Provide the (x, y) coordinate of the cell's center where the given text is located.  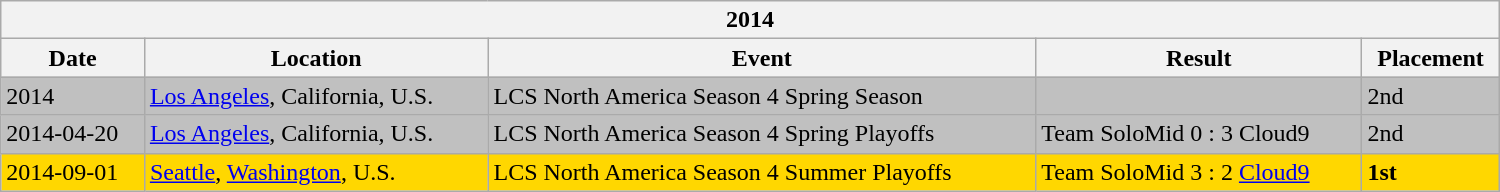
Event (762, 58)
2014-04-20 (73, 134)
Date (73, 58)
Result (1199, 58)
Team SoloMid 0 : 3 Cloud9 (1199, 134)
Team SoloMid 3 : 2 Cloud9 (1199, 172)
1st (1430, 172)
Seattle, Washington, U.S. (316, 172)
2014-09-01 (73, 172)
Location (316, 58)
LCS North America Season 4 Summer Playoffs (762, 172)
LCS North America Season 4 Spring Season (762, 96)
Placement (1430, 58)
LCS North America Season 4 Spring Playoffs (762, 134)
